Extract the (X, Y) coordinate from the center of the cell holding the provided text.  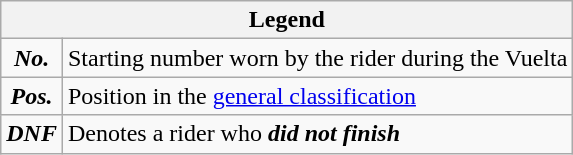
Position in the general classification (317, 96)
Starting number worn by the rider during the Vuelta (317, 58)
Legend (287, 20)
No. (32, 58)
DNF (32, 134)
Denotes a rider who did not finish (317, 134)
Pos. (32, 96)
